For the text-containing cell, return its midpoint in [X, Y] coordinate format. 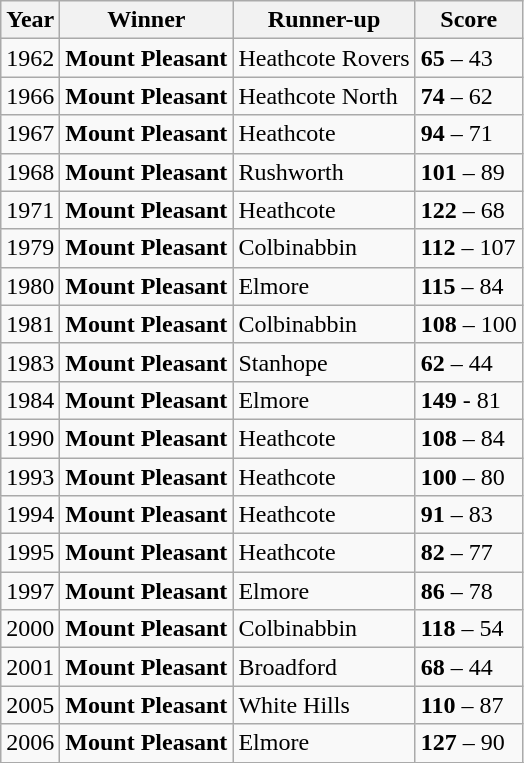
1968 [30, 172]
1980 [30, 286]
82 – 77 [468, 553]
1979 [30, 248]
Broadford [324, 667]
1993 [30, 477]
110 – 87 [468, 705]
Year [30, 20]
68 – 44 [468, 667]
Runner-up [324, 20]
1962 [30, 58]
149 - 81 [468, 400]
122 – 68 [468, 210]
1984 [30, 400]
101 – 89 [468, 172]
2006 [30, 743]
118 – 54 [468, 629]
115 – 84 [468, 286]
1971 [30, 210]
62 – 44 [468, 362]
1990 [30, 438]
1981 [30, 324]
94 – 71 [468, 134]
1995 [30, 553]
Score [468, 20]
74 – 62 [468, 96]
1994 [30, 515]
Rushworth [324, 172]
86 – 78 [468, 591]
2001 [30, 667]
1983 [30, 362]
108 – 100 [468, 324]
1967 [30, 134]
1997 [30, 591]
Winner [146, 20]
65 – 43 [468, 58]
127 – 90 [468, 743]
Heathcote Rovers [324, 58]
100 – 80 [468, 477]
112 – 107 [468, 248]
108 – 84 [468, 438]
Heathcote North [324, 96]
White Hills [324, 705]
91 – 83 [468, 515]
1966 [30, 96]
Stanhope [324, 362]
2000 [30, 629]
2005 [30, 705]
